Search for the cell housing the specified text and yield its (x, y) center coordinate. 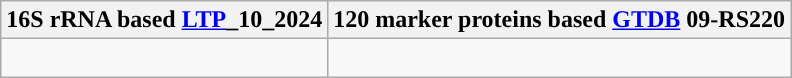
16S rRNA based LTP_10_2024 (164, 20)
120 marker proteins based GTDB 09-RS220 (560, 20)
